Scan for the cell matching the given text and deliver its (X, Y) coordinate at center. 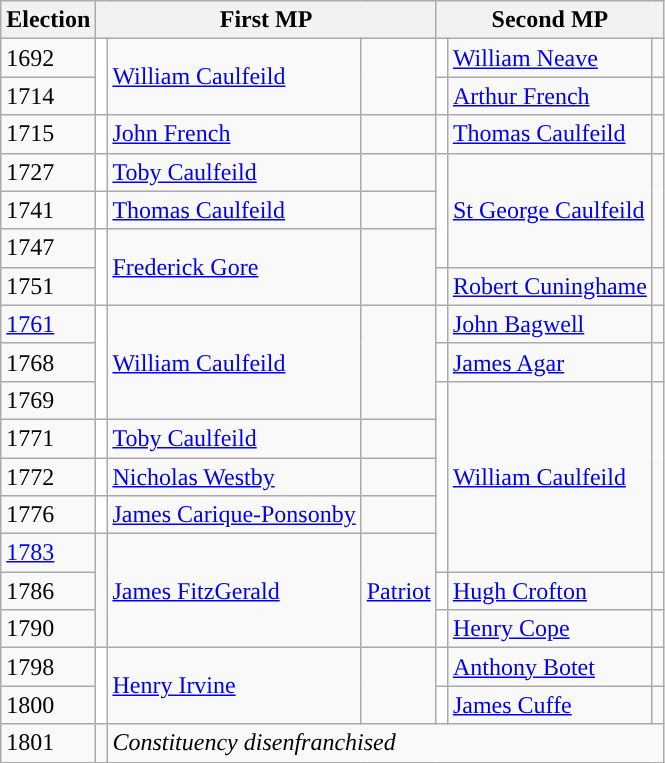
John French (234, 134)
1769 (48, 400)
Constituency disenfranchised (386, 743)
James FitzGerald (234, 591)
James Agar (550, 362)
1776 (48, 515)
1783 (48, 553)
Nicholas Westby (234, 477)
1768 (48, 362)
William Neave (550, 58)
1747 (48, 248)
Anthony Botet (550, 667)
1727 (48, 172)
1741 (48, 210)
Second MP (550, 20)
Patriot (398, 591)
James Carique-Ponsonby (234, 515)
1786 (48, 591)
1801 (48, 743)
1714 (48, 96)
St George Caulfeild (550, 210)
1771 (48, 438)
1715 (48, 134)
Frederick Gore (234, 267)
Hugh Crofton (550, 591)
1798 (48, 667)
Henry Cope (550, 629)
1751 (48, 286)
1761 (48, 324)
1692 (48, 58)
Henry Irvine (234, 686)
1772 (48, 477)
James Cuffe (550, 705)
1790 (48, 629)
Robert Cuninghame (550, 286)
First MP (266, 20)
1800 (48, 705)
Arthur French (550, 96)
Election (48, 20)
John Bagwell (550, 324)
